Provide the (x, y) coordinate of the cell's center where the given text is located.  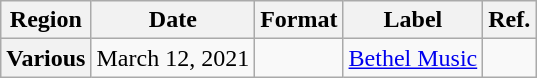
Date (173, 20)
Various (46, 58)
Bethel Music (413, 58)
March 12, 2021 (173, 58)
Ref. (510, 20)
Format (299, 20)
Region (46, 20)
Label (413, 20)
